Capture the cell that displays the provided text and extract its [X, Y] central coordinate. 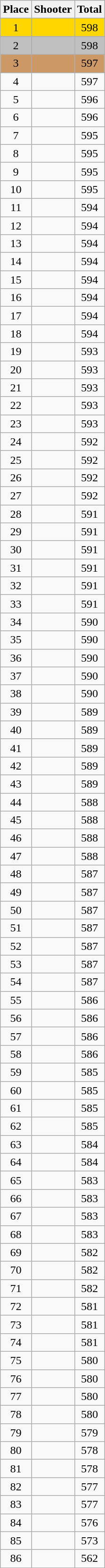
28 [16, 514]
15 [16, 280]
81 [16, 1469]
11 [16, 207]
65 [16, 1180]
Place [16, 9]
42 [16, 766]
78 [16, 1415]
4 [16, 81]
46 [16, 838]
51 [16, 928]
71 [16, 1288]
85 [16, 1541]
38 [16, 694]
21 [16, 388]
74 [16, 1342]
69 [16, 1252]
31 [16, 568]
24 [16, 442]
39 [16, 712]
37 [16, 676]
54 [16, 982]
77 [16, 1397]
40 [16, 730]
41 [16, 748]
33 [16, 604]
58 [16, 1054]
59 [16, 1072]
43 [16, 784]
60 [16, 1090]
82 [16, 1487]
49 [16, 892]
63 [16, 1144]
27 [16, 496]
55 [16, 1000]
576 [90, 1523]
14 [16, 262]
562 [90, 1559]
8 [16, 153]
Total [90, 9]
73 [16, 1324]
79 [16, 1433]
17 [16, 316]
20 [16, 370]
68 [16, 1234]
61 [16, 1108]
32 [16, 586]
30 [16, 550]
72 [16, 1306]
56 [16, 1018]
9 [16, 171]
84 [16, 1523]
573 [90, 1541]
2 [16, 45]
29 [16, 532]
579 [90, 1433]
53 [16, 964]
70 [16, 1270]
18 [16, 334]
66 [16, 1198]
16 [16, 298]
6 [16, 117]
22 [16, 406]
12 [16, 226]
10 [16, 189]
45 [16, 820]
26 [16, 478]
50 [16, 910]
86 [16, 1559]
52 [16, 946]
48 [16, 874]
83 [16, 1505]
23 [16, 424]
34 [16, 622]
1 [16, 27]
36 [16, 658]
76 [16, 1379]
64 [16, 1162]
3 [16, 63]
25 [16, 460]
5 [16, 99]
Shooter [53, 9]
13 [16, 244]
80 [16, 1451]
67 [16, 1216]
62 [16, 1126]
44 [16, 802]
35 [16, 640]
19 [16, 352]
47 [16, 856]
57 [16, 1036]
75 [16, 1360]
7 [16, 135]
